Pinpoint the cell where the given text exists, returning its (X, Y) midpoint coordinate. 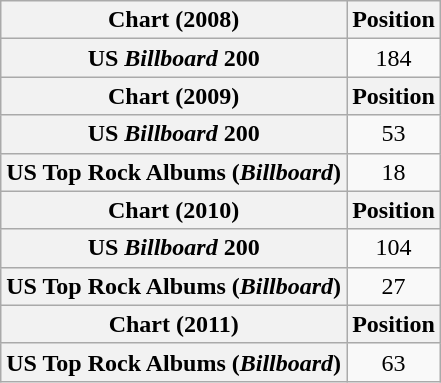
104 (394, 248)
Chart (2010) (174, 210)
63 (394, 362)
27 (394, 286)
53 (394, 134)
Chart (2008) (174, 20)
184 (394, 58)
Chart (2011) (174, 324)
Chart (2009) (174, 96)
18 (394, 172)
